For the text-containing cell, return its midpoint in (x, y) coordinate format. 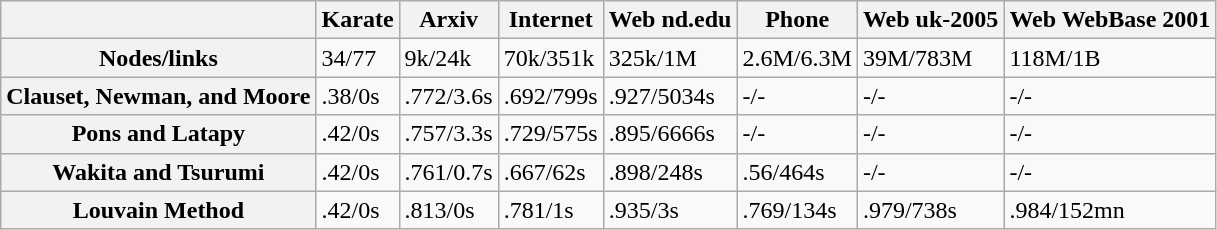
Web nd.edu (670, 20)
Karate (358, 20)
Web uk-2005 (930, 20)
2.6M/6.3M (797, 58)
.813/0s (448, 210)
34/77 (358, 58)
Louvain Method (158, 210)
.772/3.6s (448, 96)
Phone (797, 20)
.895/6666s (670, 134)
.56/464s (797, 172)
325k/1M (670, 58)
.898/248s (670, 172)
.761/0.7s (448, 172)
Internet (550, 20)
Pons and Latapy (158, 134)
.692/799s (550, 96)
.979/738s (930, 210)
.757/3.3s (448, 134)
.729/575s (550, 134)
70k/351k (550, 58)
.667/62s (550, 172)
118M/1B (1110, 58)
.935/3s (670, 210)
Wakita and Tsurumi (158, 172)
Web WebBase 2001 (1110, 20)
.769/134s (797, 210)
.781/1s (550, 210)
.38/0s (358, 96)
Arxiv (448, 20)
.927/5034s (670, 96)
Nodes/links (158, 58)
Clauset, Newman, and Moore (158, 96)
39M/783M (930, 58)
9k/24k (448, 58)
.984/152mn (1110, 210)
